Locate the cell with the specified text and output its (x, y) center coordinate. 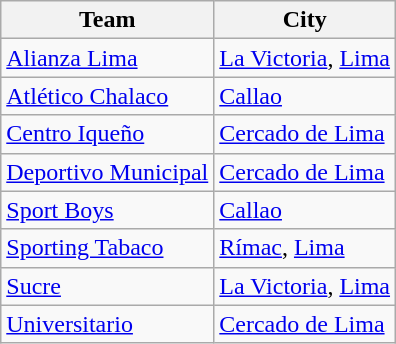
Centro Iqueño (108, 134)
Team (108, 20)
Deportivo Municipal (108, 172)
Sporting Tabaco (108, 248)
Rímac, Lima (305, 248)
Universitario (108, 324)
Sport Boys (108, 210)
City (305, 20)
Atlético Chalaco (108, 96)
Sucre (108, 286)
Alianza Lima (108, 58)
